Return the [x, y] coordinate for the center point of the cell that contains the specified text.  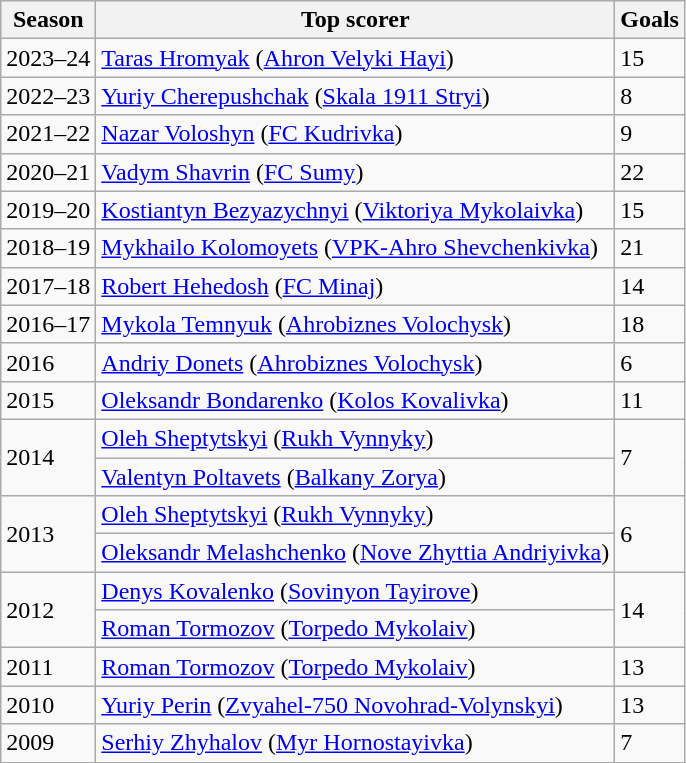
Vadym Shavrin (FC Sumy) [356, 172]
Kostiantyn Bezyazychnyi (Viktoriya Mykolaivka) [356, 210]
2023–24 [48, 58]
Andriy Donets (Ahrobiznes Volochysk) [356, 362]
Mykola Temnyuk (Ahrobiznes Volochysk) [356, 324]
2014 [48, 457]
8 [650, 96]
Oleksandr Bondarenko (Kolos Kovalivka) [356, 400]
2022–23 [48, 96]
Valentyn Poltavets (Balkany Zorya) [356, 477]
Nazar Voloshyn (FC Kudrivka) [356, 134]
2010 [48, 705]
11 [650, 400]
22 [650, 172]
2020–21 [48, 172]
2018–19 [48, 248]
9 [650, 134]
Yuriy Perin (Zvyahel-750 Novohrad-Volynskyi) [356, 705]
Oleksandr Melashchenko (Nove Zhyttia Andriyivka) [356, 553]
Yuriy Cherepushchak (Skala 1911 Stryi) [356, 96]
Top scorer [356, 20]
2019–20 [48, 210]
2012 [48, 610]
21 [650, 248]
2016 [48, 362]
2013 [48, 534]
2015 [48, 400]
Taras Hromyak (Ahron Velyki Hayi) [356, 58]
2017–18 [48, 286]
2011 [48, 667]
2021–22 [48, 134]
2016–17 [48, 324]
Serhiy Zhyhalov (Myr Hornostayivka) [356, 743]
Robert Hehedosh (FC Minaj) [356, 286]
Denys Kovalenko (Sovinyon Tayirove) [356, 591]
2009 [48, 743]
Season [48, 20]
18 [650, 324]
Goals [650, 20]
Mykhailo Kolomoyets (VPK-Ahro Shevchenkivka) [356, 248]
